Scan for the cell matching the given text and deliver its (x, y) coordinate at center. 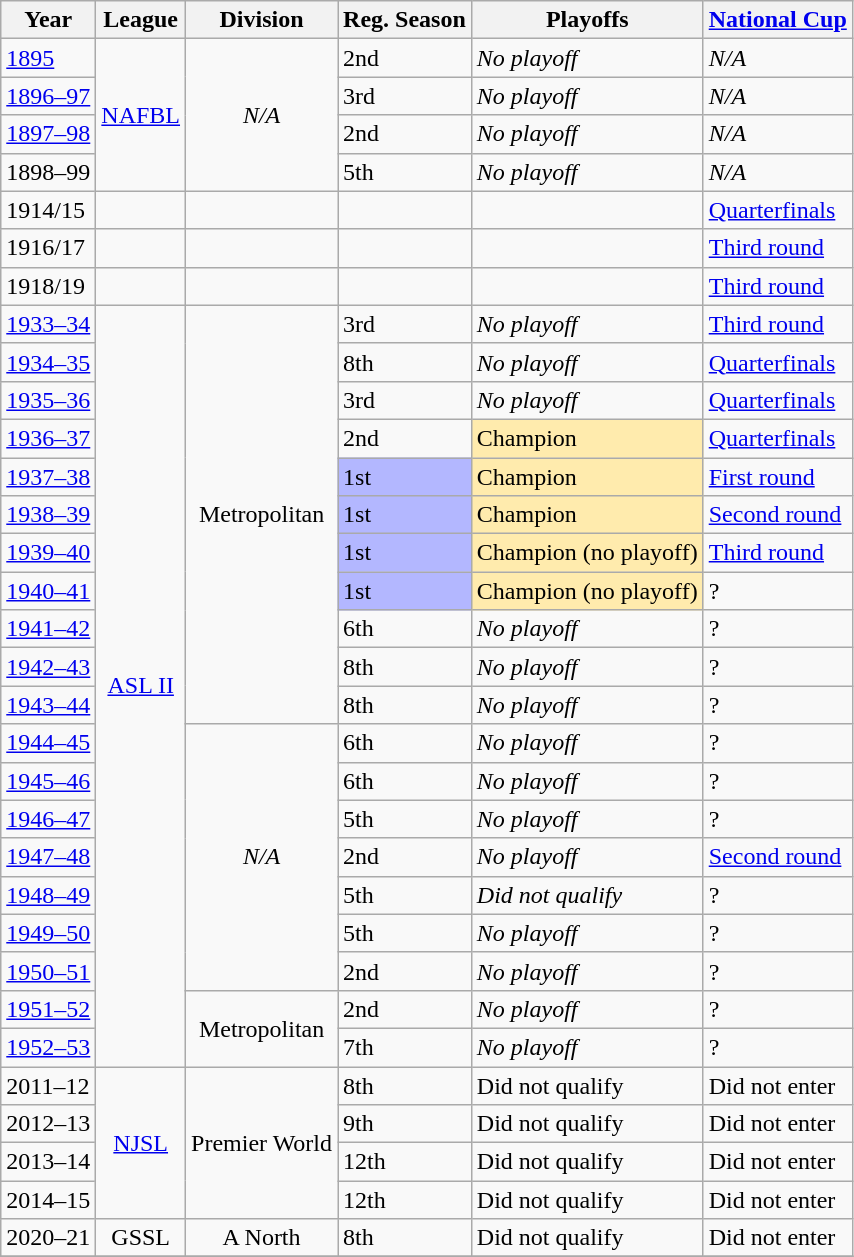
1938–39 (48, 515)
1951–52 (48, 1009)
2011–12 (48, 1085)
1941–42 (48, 629)
1918/19 (48, 286)
National Cup (778, 20)
Reg. Season (405, 20)
2020–21 (48, 1238)
1945–46 (48, 781)
1916/17 (48, 248)
1933–34 (48, 324)
2013–14 (48, 1162)
1949–50 (48, 933)
1897–98 (48, 134)
A North (262, 1238)
1944–45 (48, 743)
NAFBL (141, 115)
1939–40 (48, 553)
2014–15 (48, 1200)
1936–37 (48, 438)
Year (48, 20)
First round (778, 477)
Premier World (262, 1142)
7th (405, 1047)
2012–13 (48, 1124)
1914/15 (48, 210)
1943–44 (48, 705)
1895 (48, 58)
Division (262, 20)
GSSL (141, 1238)
NJSL (141, 1142)
1950–51 (48, 971)
1947–48 (48, 857)
League (141, 20)
1934–35 (48, 362)
1896–97 (48, 96)
1940–41 (48, 591)
1952–53 (48, 1047)
1937–38 (48, 477)
1935–36 (48, 400)
1946–47 (48, 819)
ASL II (141, 686)
1948–49 (48, 895)
Playoffs (587, 20)
1898–99 (48, 172)
9th (405, 1124)
1942–43 (48, 667)
